Pinpoint the cell where the given text exists, returning its (X, Y) midpoint coordinate. 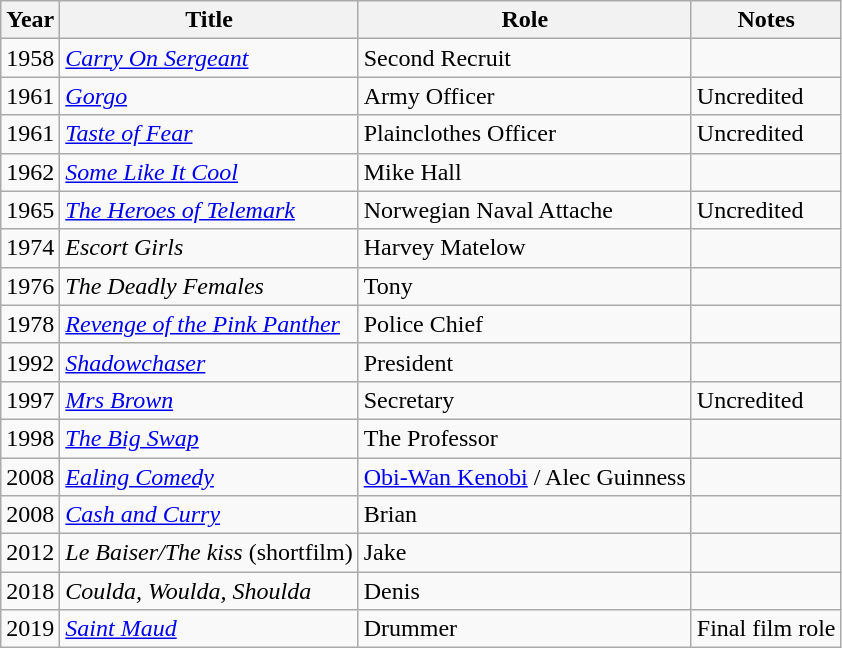
Taste of Fear (209, 134)
1998 (30, 438)
Saint Maud (209, 629)
Police Chief (524, 324)
Tony (524, 286)
Notes (766, 20)
Secretary (524, 400)
Some Like It Cool (209, 172)
The Professor (524, 438)
1958 (30, 58)
Ealing Comedy (209, 477)
Brian (524, 515)
Mike Hall (524, 172)
2019 (30, 629)
Second Recruit (524, 58)
1992 (30, 362)
Coulda, Woulda, Shoulda (209, 591)
The Deadly Females (209, 286)
Gorgo (209, 96)
Jake (524, 553)
1997 (30, 400)
The Big Swap (209, 438)
2018 (30, 591)
1976 (30, 286)
Year (30, 20)
1965 (30, 210)
Plainclothes Officer (524, 134)
Mrs Brown (209, 400)
Harvey Matelow (524, 248)
Carry On Sergeant (209, 58)
Drummer (524, 629)
Title (209, 20)
Final film role (766, 629)
Role (524, 20)
President (524, 362)
2012 (30, 553)
Cash and Curry (209, 515)
Shadowchaser (209, 362)
Escort Girls (209, 248)
Le Baiser/The kiss (shortfilm) (209, 553)
The Heroes of Telemark (209, 210)
1962 (30, 172)
Army Officer (524, 96)
1978 (30, 324)
Norwegian Naval Attache (524, 210)
Revenge of the Pink Panther (209, 324)
Obi-Wan Kenobi / Alec Guinness (524, 477)
Denis (524, 591)
1974 (30, 248)
